Extract the [x, y] coordinate from the center of the cell holding the provided text.  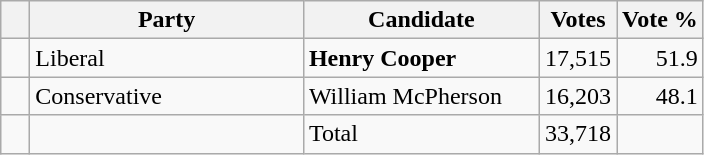
17,515 [578, 58]
Vote % [660, 20]
Henry Cooper [421, 58]
16,203 [578, 96]
Votes [578, 20]
Liberal [167, 58]
Total [421, 134]
Party [167, 20]
33,718 [578, 134]
Candidate [421, 20]
51.9 [660, 58]
48.1 [660, 96]
Conservative [167, 96]
William McPherson [421, 96]
